Capture the cell that displays the provided text and extract its [X, Y] central coordinate. 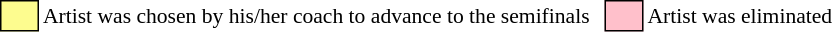
Artist was chosen by his/her coach to advance to the semifinals [321, 16]
